Return the (x, y) coordinate for the center point of the cell that contains the specified text.  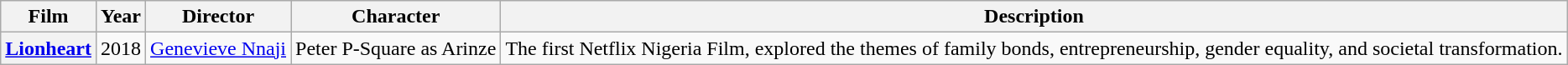
Genevieve Nnaji (218, 48)
Peter P-Square as Arinze (396, 48)
Character (396, 17)
Lionheart (49, 48)
Film (49, 17)
2018 (121, 48)
The first Netflix Nigeria Film, explored the themes of family bonds, entrepreneurship, gender equality, and societal transformation. (1034, 48)
Director (218, 17)
Year (121, 17)
Description (1034, 17)
